Find where the given text appears and provide that cell's center as (x, y) coordinate. 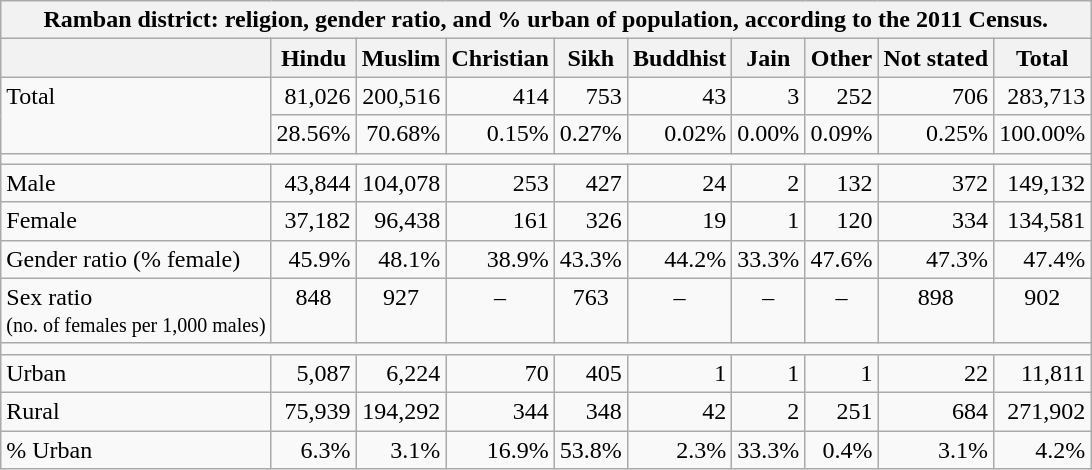
684 (936, 411)
6,224 (401, 373)
43.3% (590, 259)
24 (679, 183)
194,292 (401, 411)
Not stated (936, 58)
Hindu (314, 58)
344 (500, 411)
271,902 (1042, 411)
0.27% (590, 134)
427 (590, 183)
42 (679, 411)
161 (500, 221)
16.9% (500, 449)
19 (679, 221)
45.9% (314, 259)
100.00% (1042, 134)
Sex ratio (no. of females per 1,000 males) (136, 310)
43 (679, 96)
Gender ratio (% female) (136, 259)
0.09% (842, 134)
283,713 (1042, 96)
28.56% (314, 134)
Christian (500, 58)
902 (1042, 310)
11,811 (1042, 373)
0.15% (500, 134)
405 (590, 373)
% Urban (136, 449)
326 (590, 221)
48.1% (401, 259)
81,026 (314, 96)
3 (768, 96)
348 (590, 411)
149,132 (1042, 183)
848 (314, 310)
Jain (768, 58)
200,516 (401, 96)
753 (590, 96)
253 (500, 183)
414 (500, 96)
134,581 (1042, 221)
132 (842, 183)
Rural (136, 411)
Male (136, 183)
898 (936, 310)
Muslim (401, 58)
0.4% (842, 449)
44.2% (679, 259)
70 (500, 373)
53.8% (590, 449)
75,939 (314, 411)
47.4% (1042, 259)
22 (936, 373)
96,438 (401, 221)
Other (842, 58)
706 (936, 96)
252 (842, 96)
38.9% (500, 259)
Urban (136, 373)
104,078 (401, 183)
Sikh (590, 58)
70.68% (401, 134)
47.6% (842, 259)
5,087 (314, 373)
47.3% (936, 259)
0.00% (768, 134)
43,844 (314, 183)
Ramban district: religion, gender ratio, and % urban of population, according to the 2011 Census. (546, 20)
763 (590, 310)
334 (936, 221)
372 (936, 183)
6.3% (314, 449)
251 (842, 411)
0.25% (936, 134)
Buddhist (679, 58)
2.3% (679, 449)
120 (842, 221)
927 (401, 310)
4.2% (1042, 449)
0.02% (679, 134)
37,182 (314, 221)
Female (136, 221)
